Determine the [X, Y] coordinate at the center of the cell enclosing the given text.  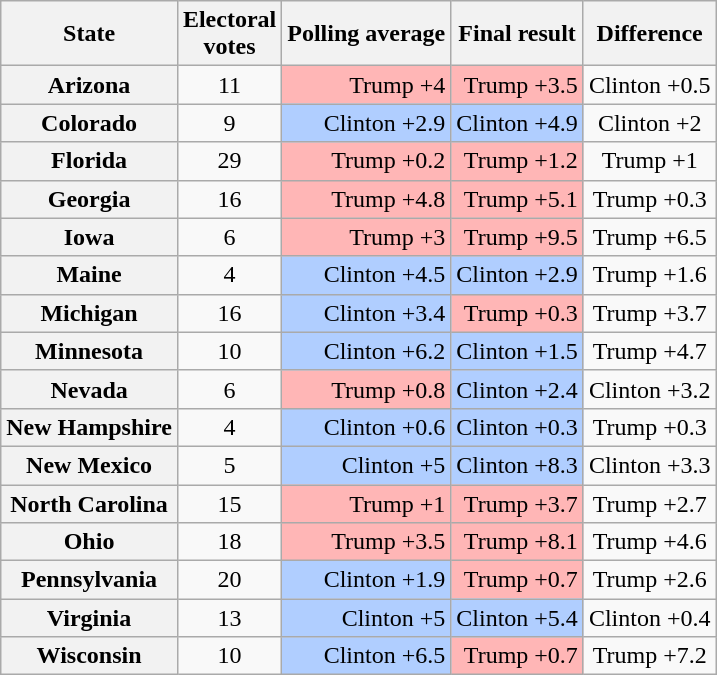
Clinton +0.5 [650, 85]
Trump +4 [366, 85]
Clinton +1.5 [518, 351]
New Hampshire [90, 427]
Arizona [90, 85]
18 [229, 542]
Clinton +6.2 [366, 351]
Michigan [90, 313]
Wisconsin [90, 656]
Clinton +3.3 [650, 465]
Difference [650, 34]
Trump +2.6 [650, 580]
Clinton +8.3 [518, 465]
13 [229, 618]
Georgia [90, 199]
Colorado [90, 123]
Trump +0.2 [366, 161]
Trump +1.2 [518, 161]
Virginia [90, 618]
Electoral votes [229, 34]
15 [229, 503]
Florida [90, 161]
Clinton +3.4 [366, 313]
Clinton +0.6 [366, 427]
Final result [518, 34]
Clinton +5.4 [518, 618]
Trump +8.1 [518, 542]
Clinton +0.4 [650, 618]
Minnesota [90, 351]
Trump +4.7 [650, 351]
Trump +2.7 [650, 503]
Clinton +4.5 [366, 275]
Nevada [90, 389]
Clinton +2 [650, 123]
Ohio [90, 542]
Trump +6.5 [650, 237]
Trump +4.6 [650, 542]
29 [229, 161]
20 [229, 580]
Clinton +3.2 [650, 389]
Clinton +0.3 [518, 427]
Trump +9.5 [518, 237]
Clinton +2.4 [518, 389]
9 [229, 123]
Trump +3 [366, 237]
Clinton +6.5 [366, 656]
New Mexico [90, 465]
Trump +5.1 [518, 199]
Iowa [90, 237]
Trump +0.8 [366, 389]
11 [229, 85]
Trump +4.8 [366, 199]
Maine [90, 275]
Polling average [366, 34]
State [90, 34]
North Carolina [90, 503]
5 [229, 465]
Trump +1.6 [650, 275]
Clinton +1.9 [366, 580]
Clinton +4.9 [518, 123]
Trump +7.2 [650, 656]
Pennsylvania [90, 580]
